Detect which cell encompasses the target text, then output its [X, Y] center coordinate. 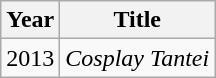
Title [138, 20]
2013 [30, 58]
Cosplay Tantei [138, 58]
Year [30, 20]
